Locate the cell with the specified text and output its (x, y) center coordinate. 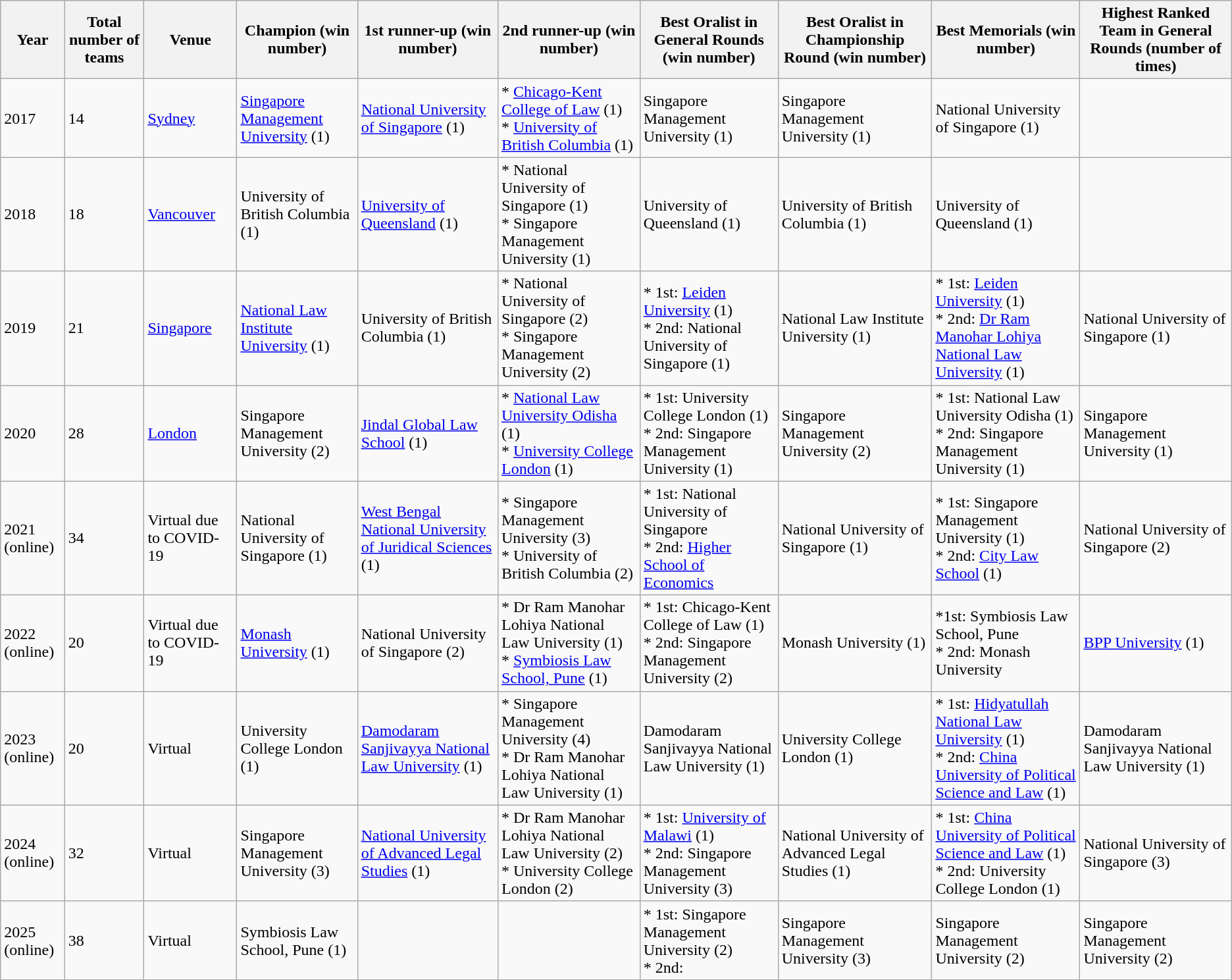
21 (104, 328)
* 1st: National University of Singapore * 2nd: Higher School of Economics (709, 538)
Champion (win number) (297, 39)
BPP University (1) (1156, 643)
2023 (online) (33, 748)
32 (104, 853)
* 1st: Leiden University (1) * 2nd: Dr Ram Manohar Lohiya National Law University (1) (1006, 328)
28 (104, 433)
* Dr Ram Manohar Lohiya National Law University (1) * Symbiosis Law School, Pune (1) (569, 643)
* 1st: Singapore Management University (1) * 2nd: City Law School (1) (1006, 538)
West Bengal National University of Juridical Sciences (1) (428, 538)
* 1st: University of Malawi (1) * 2nd: Singapore Management University (3) (709, 853)
* 1st: Singapore Management University (2) * 2nd: (709, 940)
Jindal Global Law School (1) (428, 433)
38 (104, 940)
* Singapore Management University (4) * Dr Ram Manohar Lohiya National Law University (1) (569, 748)
* 1st: China University of Political Science and Law (1) * 2nd: University College London (1) (1006, 853)
Singapore (191, 328)
14 (104, 118)
* 1st: National Law University Odisha (1) * 2nd: Singapore Management University (1) (1006, 433)
2021 (online) (33, 538)
*1st: Symbiosis Law School, Pune * 2nd: Monash University (1006, 643)
Symbiosis Law School, Pune (1) (297, 940)
Best Oralist in Championship Round (win number) (855, 39)
* 1st: University College London (1) * 2nd: Singapore Management University (1) (709, 433)
2020 (33, 433)
* National Law University Odisha (1) * University College London (1) (569, 433)
* Chicago-Kent College of Law (1) * University of British Columbia (1) (569, 118)
2024 (online) (33, 853)
Total number of teams (104, 39)
* 1st: Hidyatullah National Law University (1) * 2nd: China University of Political Science and Law (1) (1006, 748)
* Dr Ram Manohar Lohiya National Law University (2) * University College London (2) (569, 853)
2025 (online) (33, 940)
2018 (33, 215)
* National University of Singapore (2) * Singapore Management University (2) (569, 328)
1st runner-up (win number) (428, 39)
* 1st: Leiden University (1) * 2nd: National University of Singapore (1) (709, 328)
34 (104, 538)
National University of Singapore (3) (1156, 853)
Vancouver (191, 215)
2019 (33, 328)
2017 (33, 118)
* National University of Singapore (1) * Singapore Management University (1) (569, 215)
London (191, 433)
Best Oralist in General Rounds (win number) (709, 39)
* Singapore Management University (3) * University of British Columbia (2) (569, 538)
Highest Ranked Team in General Rounds (number of times) (1156, 39)
Year (33, 39)
2nd runner-up (win number) (569, 39)
2022 (online) (33, 643)
Best Memorials (win number) (1006, 39)
* 1st: Chicago-Kent College of Law (1) * 2nd: Singapore Management University (2) (709, 643)
18 (104, 215)
Venue (191, 39)
Sydney (191, 118)
